Locate the cell with the specified text and output its [x, y] center coordinate. 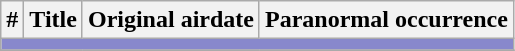
Paranormal occurrence [386, 20]
Original airdate [170, 20]
Title [54, 20]
# [12, 20]
